Extract the [x, y] coordinate from the center of the cell holding the provided text.  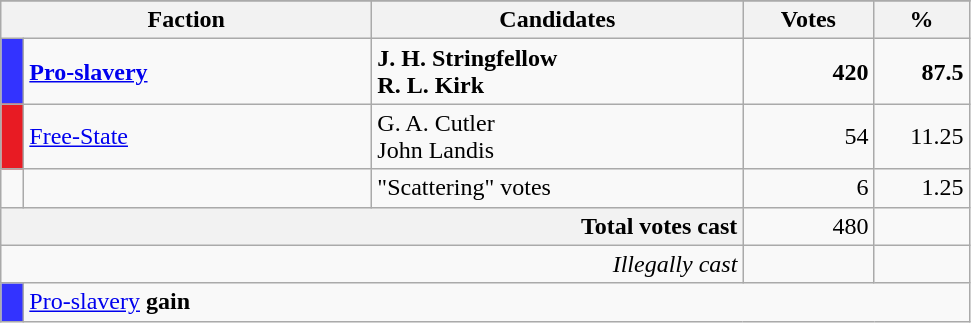
J. H. StringfellowR. L. Kirk [558, 72]
54 [808, 136]
Total votes cast [372, 226]
480 [808, 226]
Illegally cast [372, 264]
Faction [186, 20]
420 [808, 72]
Pro-slavery [198, 72]
"Scattering" votes [558, 188]
1.25 [922, 188]
6 [808, 188]
Pro-slavery gain [496, 302]
% [922, 20]
Votes [808, 20]
11.25 [922, 136]
G. A. CutlerJohn Landis [558, 136]
Candidates [558, 20]
87.5 [922, 72]
Free-State [198, 136]
